Locate the cell with the specified text and output its [x, y] center coordinate. 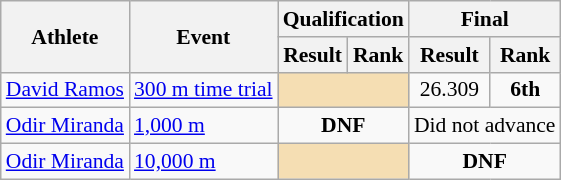
10,000 m [204, 162]
300 m time trial [204, 90]
Did not advance [485, 126]
26.309 [450, 90]
Event [204, 36]
Qualification [344, 19]
1,000 m [204, 126]
David Ramos [65, 90]
Final [485, 19]
6th [526, 90]
Athlete [65, 36]
